For the text-containing cell, return its midpoint in (x, y) coordinate format. 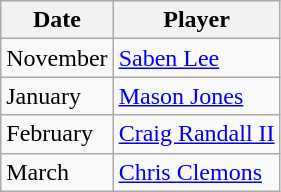
Craig Randall II (196, 134)
Mason Jones (196, 96)
March (57, 172)
February (57, 134)
Chris Clemons (196, 172)
Saben Lee (196, 58)
Player (196, 20)
January (57, 96)
November (57, 58)
Date (57, 20)
